Detect which cell encompasses the target text, then output its [x, y] center coordinate. 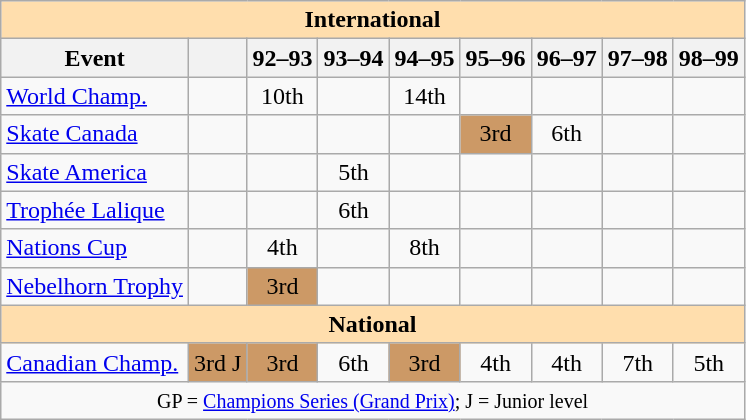
Nations Cup [95, 248]
Event [95, 58]
International [373, 20]
Trophée Lalique [95, 210]
Canadian Champ. [95, 362]
94–95 [424, 58]
97–98 [638, 58]
Nebelhorn Trophy [95, 286]
Skate America [95, 172]
96–97 [566, 58]
8th [424, 248]
95–96 [496, 58]
10th [282, 96]
93–94 [354, 58]
Skate Canada [95, 134]
3rd J [217, 362]
14th [424, 96]
98–99 [708, 58]
7th [638, 362]
92–93 [282, 58]
GP = Champions Series (Grand Prix); J = Junior level [373, 400]
World Champ. [95, 96]
National [373, 324]
